Return (x, y) of the center of cell containing provided text 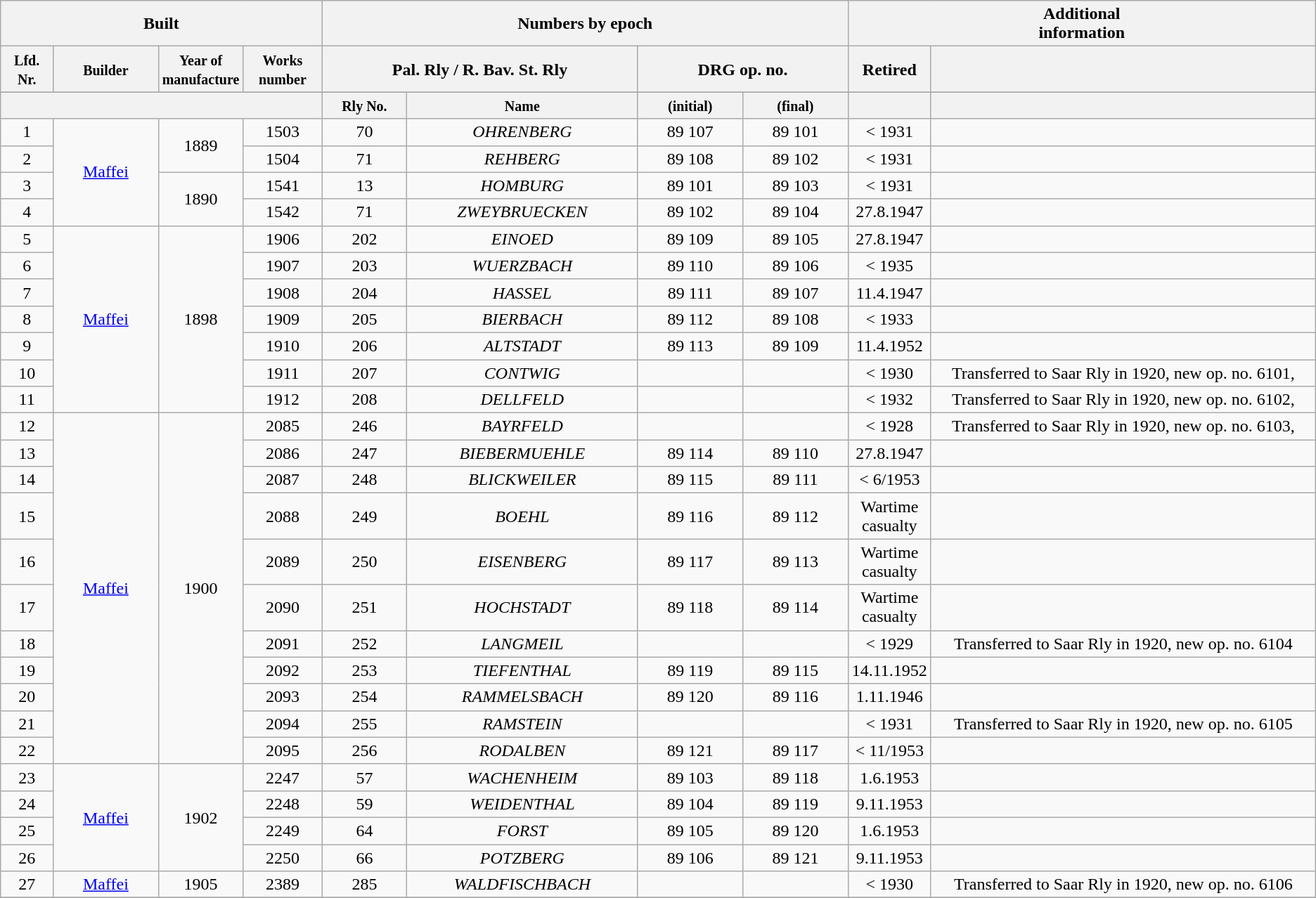
2085 (283, 427)
5 (27, 239)
Name (522, 105)
17 (27, 607)
27 (27, 885)
24 (27, 804)
Rly No. (364, 105)
POTZBERG (522, 858)
CONTWIG (522, 373)
1 (27, 132)
21 (27, 724)
Pal. Rly / R. Bav. St. Rly (479, 69)
2090 (283, 607)
1.11.1946 (889, 697)
2087 (283, 480)
3 (27, 186)
26 (27, 858)
(initial) (690, 105)
BIERBACH (522, 319)
1504 (283, 159)
1909 (283, 319)
< 11/1953 (889, 750)
Numbers by epoch (585, 24)
WEIDENTHAL (522, 804)
ALTSTADT (522, 346)
< 1928 (889, 427)
11.4.1952 (889, 346)
57 (364, 777)
1541 (283, 186)
WALDFISCHBACH (522, 885)
64 (364, 831)
204 (364, 292)
11 (27, 400)
249 (364, 516)
EISENBERG (522, 562)
< 1929 (889, 644)
70 (364, 132)
1900 (201, 589)
248 (364, 480)
14 (27, 480)
255 (364, 724)
Builder (106, 69)
Transferred to Saar Rly in 1920, new op. no. 6105 (1123, 724)
247 (364, 453)
16 (27, 562)
2092 (283, 670)
19 (27, 670)
EINOED (522, 239)
2249 (283, 831)
1907 (283, 266)
BIEBERMUEHLE (522, 453)
(final) (796, 105)
251 (364, 607)
18 (27, 644)
1906 (283, 239)
208 (364, 400)
11.4.1947 (889, 292)
2248 (283, 804)
14.11.1952 (889, 670)
RAMMELSBACH (522, 697)
Lfd.Nr. (27, 69)
WACHENHEIM (522, 777)
DRG op. no. (742, 69)
8 (27, 319)
20 (27, 697)
Worksnumber (283, 69)
7 (27, 292)
HOMBURG (522, 186)
203 (364, 266)
FORST (522, 831)
254 (364, 697)
1902 (201, 817)
Transferred to Saar Rly in 1920, new op. no. 6101, (1123, 373)
59 (364, 804)
1890 (201, 199)
HASSEL (522, 292)
2389 (283, 885)
250 (364, 562)
RODALBEN (522, 750)
LANGMEIL (522, 644)
2086 (283, 453)
6 (27, 266)
BLICKWEILER (522, 480)
2088 (283, 516)
DELLFELD (522, 400)
Year ofmanufacture (201, 69)
22 (27, 750)
< 1935 (889, 266)
202 (364, 239)
206 (364, 346)
1910 (283, 346)
1503 (283, 132)
12 (27, 427)
15 (27, 516)
REHBERG (522, 159)
1898 (201, 319)
1889 (201, 145)
4 (27, 212)
1542 (283, 212)
10 (27, 373)
2 (27, 159)
2089 (283, 562)
1908 (283, 292)
ZWEYBRUECKEN (522, 212)
OHRENBERG (522, 132)
246 (364, 427)
1911 (283, 373)
2094 (283, 724)
2250 (283, 858)
< 1932 (889, 400)
2093 (283, 697)
285 (364, 885)
66 (364, 858)
207 (364, 373)
Transferred to Saar Rly in 1920, new op. no. 6104 (1123, 644)
< 6/1953 (889, 480)
25 (27, 831)
1905 (201, 885)
252 (364, 644)
2091 (283, 644)
TIEFENTHAL (522, 670)
HOCHSTADT (522, 607)
Retired (889, 69)
2095 (283, 750)
253 (364, 670)
BAYRFELD (522, 427)
1912 (283, 400)
WUERZBACH (522, 266)
256 (364, 750)
2247 (283, 777)
205 (364, 319)
Transferred to Saar Rly in 1920, new op. no. 6102, (1123, 400)
RAMSTEIN (522, 724)
9 (27, 346)
Transferred to Saar Rly in 1920, new op. no. 6106 (1123, 885)
Additionalinformation (1081, 24)
Built (162, 24)
BOEHL (522, 516)
< 1933 (889, 319)
Transferred to Saar Rly in 1920, new op. no. 6103, (1123, 427)
23 (27, 777)
